Scan for the cell matching the given text and deliver its [x, y] coordinate at center. 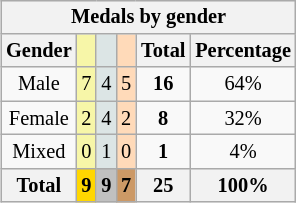
16 [163, 84]
5 [126, 84]
Gender [38, 51]
Male [38, 84]
Mixed [38, 152]
Percentage [243, 51]
100% [243, 185]
32% [243, 118]
4% [243, 152]
25 [163, 185]
Medals by gender [148, 17]
64% [243, 84]
8 [163, 118]
Female [38, 118]
